Return [X, Y] of the center of cell containing provided text 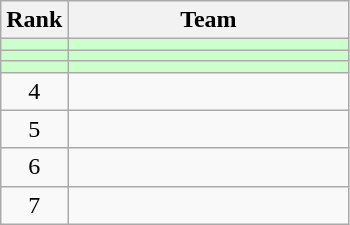
Team [208, 20]
4 [34, 91]
6 [34, 167]
5 [34, 129]
Rank [34, 20]
7 [34, 205]
